Capture the cell that displays the provided text and extract its (x, y) central coordinate. 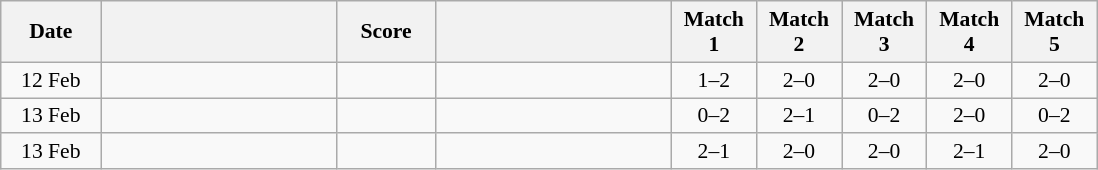
Score (386, 32)
Date (51, 32)
Match 4 (970, 32)
Match 5 (1054, 32)
1–2 (714, 80)
Match 1 (714, 32)
Match 3 (884, 32)
12 Feb (51, 80)
Match 2 (798, 32)
